Determine the [x, y] coordinate at the center of the cell enclosing the given text.  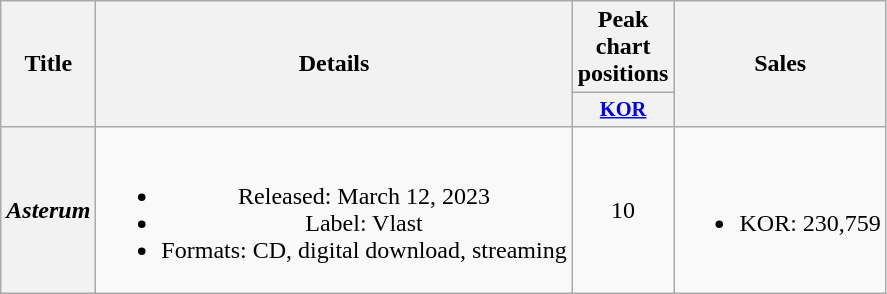
Sales [780, 64]
Asterum [48, 210]
Details [334, 64]
KOR: 230,759 [780, 210]
Peak chart positions [623, 47]
10 [623, 210]
Released: March 12, 2023Label: VlastFormats: CD, digital download, streaming [334, 210]
Title [48, 64]
KOR [623, 110]
